Identify which cell holds the provided text, then report its [x, y] central coordinate. 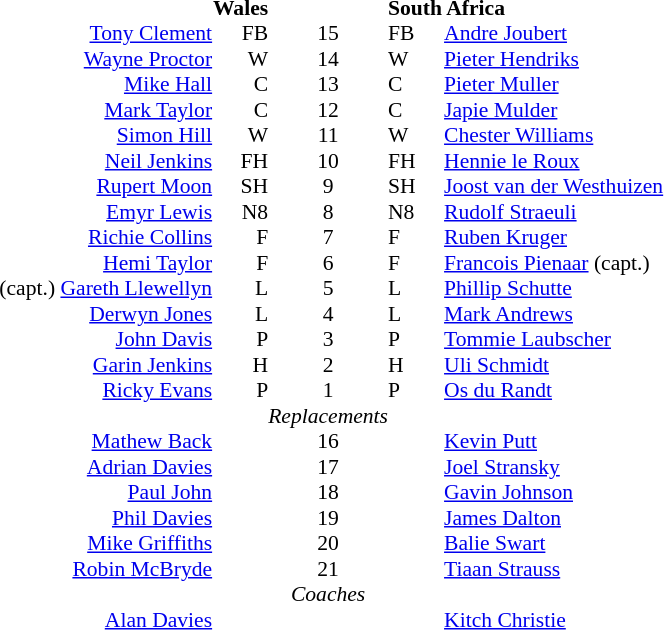
5 [328, 289]
10 [328, 161]
11 [328, 135]
7 [328, 237]
4 [328, 314]
12 [328, 110]
3 [328, 339]
19 [328, 518]
Coaches [328, 595]
13 [328, 85]
1 [328, 391]
15 [328, 33]
20 [328, 543]
18 [328, 493]
8 [328, 212]
16 [328, 441]
9 [328, 187]
14 [328, 59]
17 [328, 467]
2 [328, 365]
6 [328, 263]
Replacements [328, 416]
21 [328, 569]
